Detect which cell encompasses the target text, then output its [x, y] center coordinate. 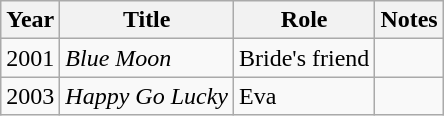
Year [30, 20]
Happy Go Lucky [147, 96]
Blue Moon [147, 58]
Role [304, 20]
Title [147, 20]
Eva [304, 96]
2003 [30, 96]
2001 [30, 58]
Notes [409, 20]
Bride's friend [304, 58]
